Scan for the cell matching the given text and deliver its (x, y) coordinate at center. 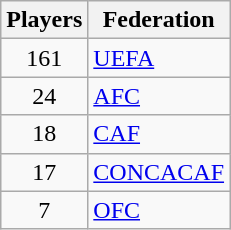
Federation (159, 20)
CONCACAF (159, 172)
OFC (159, 210)
AFC (159, 96)
UEFA (159, 58)
7 (44, 210)
Players (44, 20)
161 (44, 58)
17 (44, 172)
24 (44, 96)
CAF (159, 134)
18 (44, 134)
